Extract the [X, Y] coordinate from the center of the cell holding the provided text.  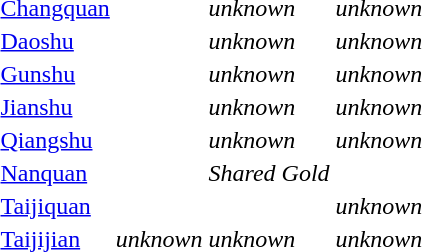
Shared Gold [269, 173]
